Return the [x, y] coordinate for the center point of the cell that contains the specified text.  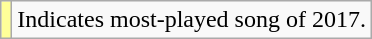
Indicates most-played song of 2017. [192, 20]
